Capture the cell that displays the provided text and extract its (X, Y) central coordinate. 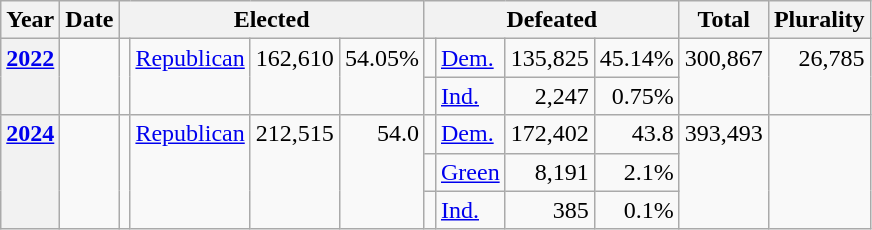
162,610 (294, 77)
2024 (30, 172)
Plurality (819, 20)
8,191 (550, 172)
Elected (272, 20)
172,402 (550, 134)
0.75% (636, 96)
2,247 (550, 96)
2022 (30, 77)
Date (90, 20)
300,867 (724, 77)
393,493 (724, 172)
26,785 (819, 77)
54.0 (382, 172)
0.1% (636, 210)
212,515 (294, 172)
Total (724, 20)
45.14% (636, 58)
385 (550, 210)
Defeated (552, 20)
Green (470, 172)
54.05% (382, 77)
2.1% (636, 172)
Year (30, 20)
135,825 (550, 58)
43.8 (636, 134)
